Capture the cell that displays the provided text and extract its [x, y] central coordinate. 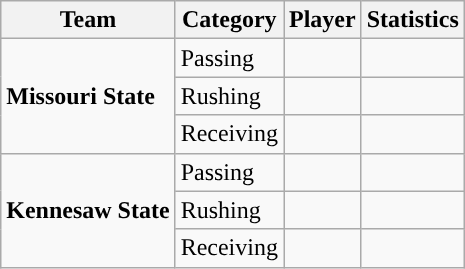
Kennesaw State [88, 210]
Statistics [412, 20]
Category [229, 20]
Team [88, 20]
Missouri State [88, 96]
Player [323, 20]
